Detect which cell encompasses the target text, then output its (x, y) center coordinate. 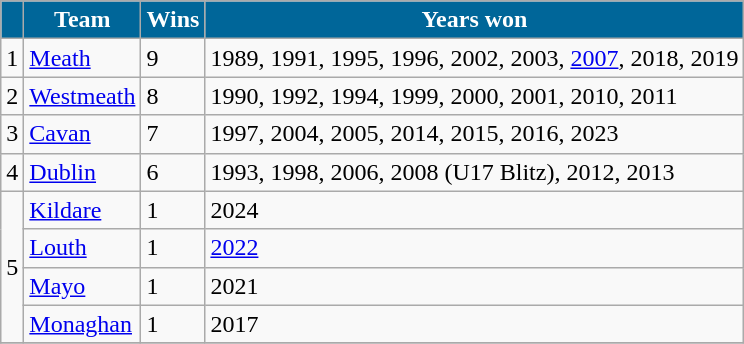
Dublin (82, 172)
2021 (474, 286)
4 (12, 172)
3 (12, 134)
2022 (474, 248)
1989, 1991, 1995, 1996, 2002, 2003, 2007, 2018, 2019 (474, 58)
Mayo (82, 286)
2024 (474, 210)
9 (173, 58)
5 (12, 267)
Years won (474, 20)
Cavan (82, 134)
8 (173, 96)
Louth (82, 248)
Wins (173, 20)
2 (12, 96)
2017 (474, 324)
Meath (82, 58)
1993, 1998, 2006, 2008 (U17 Blitz), 2012, 2013 (474, 172)
Monaghan (82, 324)
1990, 1992, 1994, 1999, 2000, 2001, 2010, 2011 (474, 96)
Team (82, 20)
6 (173, 172)
1997, 2004, 2005, 2014, 2015, 2016, 2023 (474, 134)
Kildare (82, 210)
Westmeath (82, 96)
7 (173, 134)
